From the cell containing the given text, extract its center point as [X, Y] coordinate. 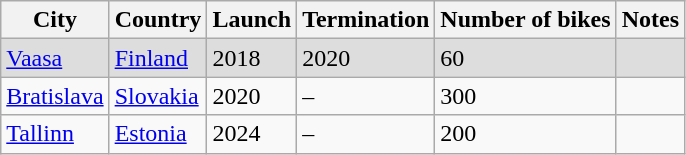
Bratislava [55, 96]
200 [526, 134]
Number of bikes [526, 20]
Notes [650, 20]
Estonia [158, 134]
Launch [252, 20]
City [55, 20]
Slovakia [158, 96]
300 [526, 96]
2018 [252, 58]
Vaasa [55, 58]
Termination [366, 20]
60 [526, 58]
2024 [252, 134]
Country [158, 20]
Finland [158, 58]
Tallinn [55, 134]
